Return (X, Y) of the center of cell containing provided text 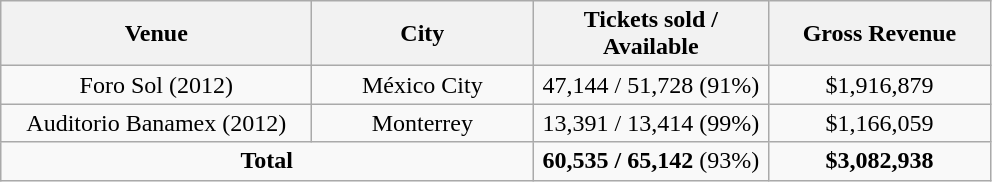
Tickets sold / Available (651, 34)
Monterrey (422, 123)
60,535 / 65,142 (93%) (651, 161)
Total (267, 161)
47,144 / 51,728 (91%) (651, 85)
$3,082,938 (880, 161)
13,391 / 13,414 (99%) (651, 123)
$1,166,059 (880, 123)
City (422, 34)
Venue (156, 34)
$1,916,879 (880, 85)
México City (422, 85)
Foro Sol (2012) (156, 85)
Gross Revenue (880, 34)
Auditorio Banamex (2012) (156, 123)
